Identify which cell holds the provided text, then report its (x, y) central coordinate. 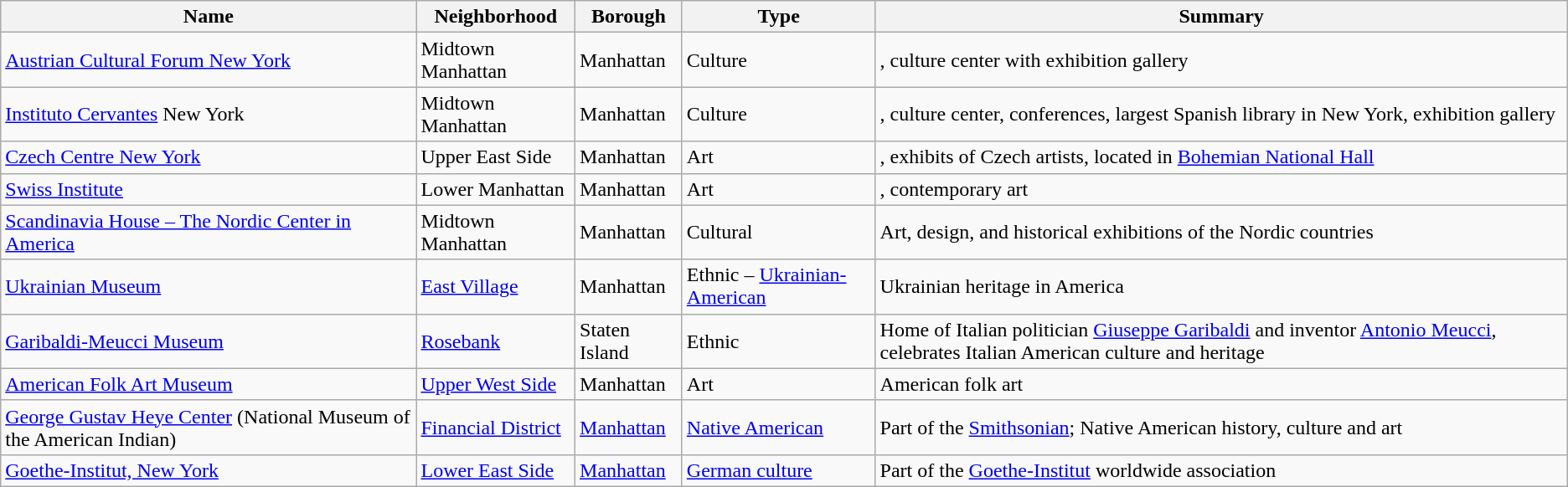
Cultural (779, 233)
Rosebank (496, 341)
, culture center, conferences, largest Spanish library in New York, exhibition gallery (1221, 114)
Instituto Cervantes New York (209, 114)
American folk art (1221, 384)
Lower Manhattan (496, 189)
Borough (629, 17)
Swiss Institute (209, 189)
Neighborhood (496, 17)
Art, design, and historical exhibitions of the Nordic countries (1221, 233)
Goethe-Institut, New York (209, 470)
Ukrainian Museum (209, 286)
American Folk Art Museum (209, 384)
Home of Italian politician Giuseppe Garibaldi and inventor Antonio Meucci, celebrates Italian American culture and heritage (1221, 341)
, exhibits of Czech artists, located in Bohemian National Hall (1221, 157)
Type (779, 17)
George Gustav Heye Center (National Museum of the American Indian) (209, 427)
Upper West Side (496, 384)
Czech Centre New York (209, 157)
Ethnic – Ukrainian-American (779, 286)
, culture center with exhibition gallery (1221, 60)
, contemporary art (1221, 189)
Ukrainian heritage in America (1221, 286)
Austrian Cultural Forum New York (209, 60)
Ethnic (779, 341)
Scandinavia House – The Nordic Center in America (209, 233)
Part of the Goethe-Institut worldwide association (1221, 470)
East Village (496, 286)
Upper East Side (496, 157)
Part of the Smithsonian; Native American history, culture and art (1221, 427)
Summary (1221, 17)
Lower East Side (496, 470)
Native American (779, 427)
Staten Island (629, 341)
Garibaldi-Meucci Museum (209, 341)
Financial District (496, 427)
Name (209, 17)
German culture (779, 470)
